Find where the given text appears and provide that cell's center as [X, Y] coordinate. 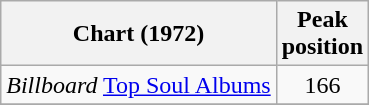
Billboard Top Soul Albums [138, 85]
Peakposition [322, 34]
166 [322, 85]
Chart (1972) [138, 34]
